For the text-containing cell, return its midpoint in (x, y) coordinate format. 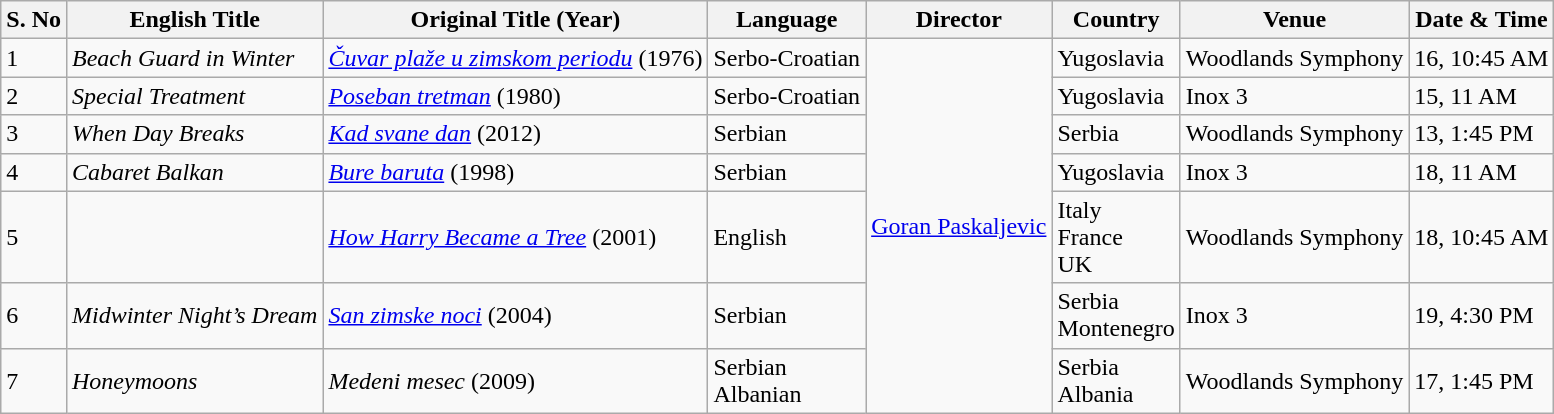
How Harry Became a Tree (2001) (516, 237)
Kad svane dan (2012) (516, 134)
Director (959, 20)
Čuvar plaže u zimskom periodu (1976) (516, 58)
Poseban tretman (1980) (516, 96)
Serbian Albanian (787, 380)
San zimske noci (2004) (516, 316)
13, 1:45 PM (1482, 134)
19, 4:30 PM (1482, 316)
When Day Breaks (194, 134)
7 (34, 380)
Country (1116, 20)
Language (787, 20)
4 (34, 172)
Beach Guard in Winter (194, 58)
S. No (34, 20)
3 (34, 134)
English (787, 237)
Goran Paskaljevic (959, 226)
1 (34, 58)
Serbia Albania (1116, 380)
Cabaret Balkan (194, 172)
18, 11 AM (1482, 172)
Special Treatment (194, 96)
Bure baruta (1998) (516, 172)
15, 11 AM (1482, 96)
Serbia (1116, 134)
Date & Time (1482, 20)
Midwinter Night’s Dream (194, 316)
Serbia Montenegro (1116, 316)
English Title (194, 20)
Italy France UK (1116, 237)
Medeni mesec (2009) (516, 380)
5 (34, 237)
18, 10:45 AM (1482, 237)
Venue (1294, 20)
16, 10:45 AM (1482, 58)
Honeymoons (194, 380)
Original Title (Year) (516, 20)
17, 1:45 PM (1482, 380)
2 (34, 96)
6 (34, 316)
